From the cell containing the given text, extract its center point as [x, y] coordinate. 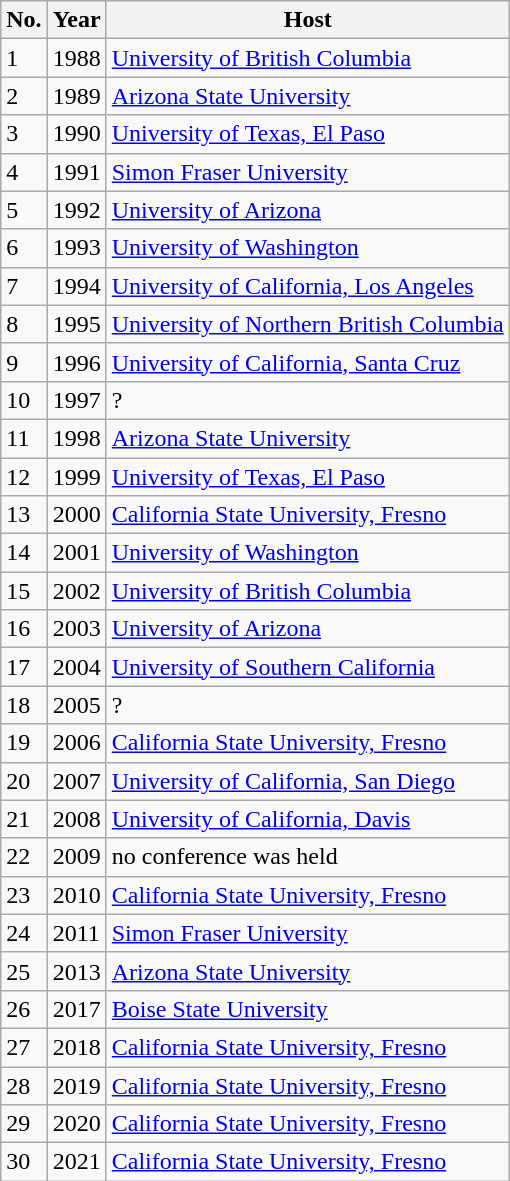
2003 [76, 629]
2002 [76, 591]
University of California, San Diego [308, 781]
1998 [76, 438]
20 [24, 781]
15 [24, 591]
5 [24, 210]
25 [24, 971]
2020 [76, 1124]
22 [24, 857]
10 [24, 400]
3 [24, 134]
1989 [76, 96]
2021 [76, 1162]
29 [24, 1124]
1992 [76, 210]
21 [24, 819]
2019 [76, 1085]
2008 [76, 819]
University of Southern California [308, 667]
1994 [76, 286]
1991 [76, 172]
no conference was held [308, 857]
1990 [76, 134]
1 [24, 58]
2017 [76, 1009]
2005 [76, 705]
1999 [76, 477]
18 [24, 705]
19 [24, 743]
1995 [76, 324]
2004 [76, 667]
2 [24, 96]
No. [24, 20]
2011 [76, 933]
24 [24, 933]
1997 [76, 400]
2007 [76, 781]
Host [308, 20]
6 [24, 248]
28 [24, 1085]
2009 [76, 857]
2018 [76, 1047]
27 [24, 1047]
13 [24, 515]
2010 [76, 895]
17 [24, 667]
12 [24, 477]
26 [24, 1009]
Boise State University [308, 1009]
4 [24, 172]
1993 [76, 248]
9 [24, 362]
2013 [76, 971]
14 [24, 553]
1988 [76, 58]
7 [24, 286]
2001 [76, 553]
University of California, Davis [308, 819]
16 [24, 629]
2000 [76, 515]
University of California, Los Angeles [308, 286]
1996 [76, 362]
11 [24, 438]
University of Northern British Columbia [308, 324]
23 [24, 895]
8 [24, 324]
2006 [76, 743]
30 [24, 1162]
Year [76, 20]
University of California, Santa Cruz [308, 362]
